Scan for the cell matching the given text and deliver its (x, y) coordinate at center. 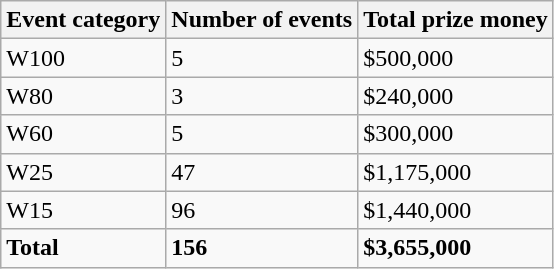
$240,000 (456, 96)
$1,175,000 (456, 172)
$300,000 (456, 134)
3 (262, 96)
Event category (84, 20)
W15 (84, 210)
W80 (84, 96)
$1,440,000 (456, 210)
$3,655,000 (456, 248)
Number of events (262, 20)
W100 (84, 58)
$500,000 (456, 58)
W60 (84, 134)
96 (262, 210)
Total prize money (456, 20)
W25 (84, 172)
47 (262, 172)
156 (262, 248)
Total (84, 248)
